Search for the cell housing the specified text and yield its [x, y] center coordinate. 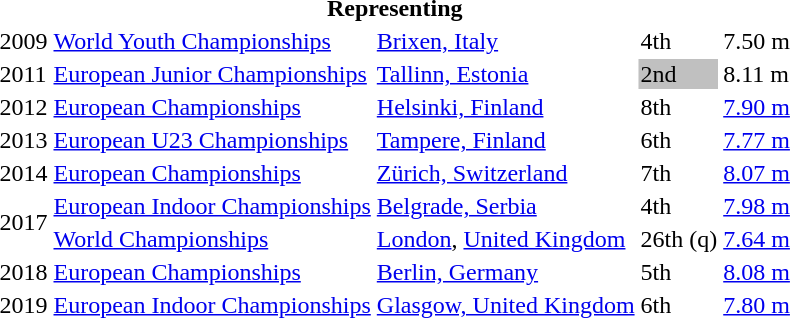
5th [679, 272]
World Youth Championships [212, 41]
Helsinki, Finland [506, 107]
European U23 Championships [212, 140]
Tampere, Finland [506, 140]
2nd [679, 74]
Brixen, Italy [506, 41]
World Championships [212, 239]
6th [679, 140]
Tallinn, Estonia [506, 74]
London, United Kingdom [506, 239]
European Indoor Championships [212, 206]
7th [679, 173]
Zürich, Switzerland [506, 173]
Berlin, Germany [506, 272]
Belgrade, Serbia [506, 206]
European Junior Championships [212, 74]
8th [679, 107]
26th (q) [679, 239]
